Capture the cell that displays the provided text and extract its (X, Y) central coordinate. 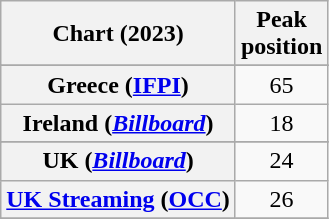
26 (281, 199)
Chart (2023) (118, 34)
Ireland (Billboard) (118, 123)
UK Streaming (OCC) (118, 199)
Peakposition (281, 34)
Greece (IFPI) (118, 85)
65 (281, 85)
24 (281, 161)
UK (Billboard) (118, 161)
18 (281, 123)
